Provide the (x, y) coordinate of the cell's center where the given text is located.  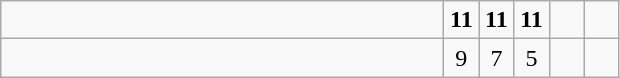
5 (532, 58)
7 (496, 58)
9 (462, 58)
